Capture the cell that displays the provided text and extract its (X, Y) central coordinate. 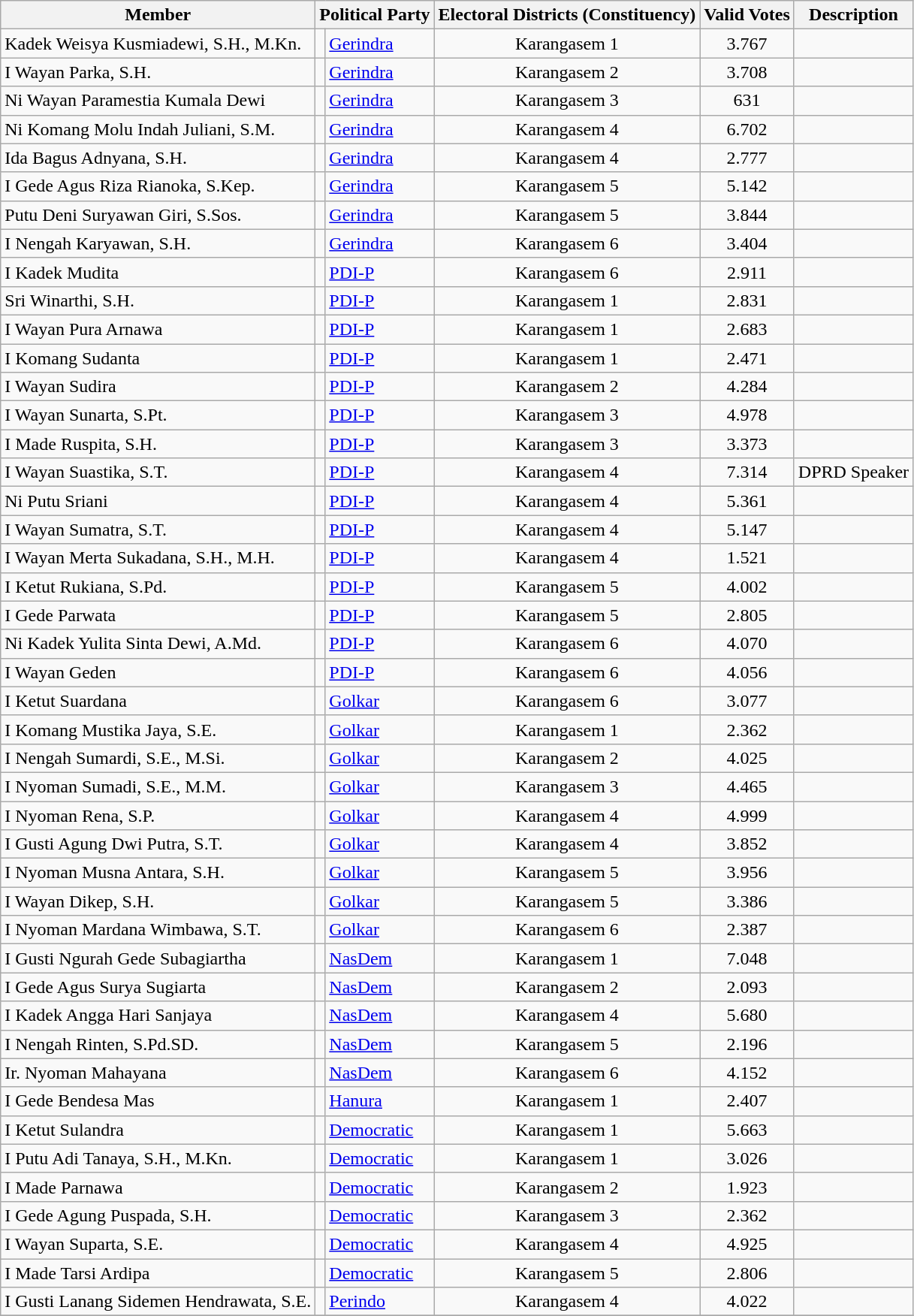
I Putu Adi Tanaya, S.H., M.Kn. (158, 1158)
2.407 (747, 1101)
3.844 (747, 215)
I Gede Agus Surya Sugiarta (158, 987)
I Gusti Ngurah Gede Subagiartha (158, 958)
2.196 (747, 1044)
1.521 (747, 558)
Description (853, 15)
Electoral Districts (Constituency) (567, 15)
I Nengah Rinten, S.Pd.SD. (158, 1044)
Ni Komang Molu Indah Juliani, S.M. (158, 129)
5.142 (747, 186)
3.373 (747, 444)
4.925 (747, 1244)
I Made Parnawa (158, 1187)
I Wayan Geden (158, 672)
2.777 (747, 158)
3.077 (747, 701)
I Komang Sudanta (158, 358)
I Wayan Parka, S.H. (158, 72)
Ni Wayan Paramestia Kumala Dewi (158, 101)
Political Party (375, 15)
5.361 (747, 501)
DPRD Speaker (853, 472)
Kadek Weisya Kusmiadewi, S.H., M.Kn. (158, 44)
Valid Votes (747, 15)
I Gede Agus Riza Rianoka, S.Kep. (158, 186)
2.387 (747, 930)
I Made Tarsi Ardipa (158, 1273)
I Gusti Lanang Sidemen Hendrawata, S.E. (158, 1302)
I Nengah Sumardi, S.E., M.Si. (158, 758)
4.056 (747, 672)
7.048 (747, 958)
3.852 (747, 844)
I Kadek Mudita (158, 272)
I Nyoman Mardana Wimbawa, S.T. (158, 930)
6.702 (747, 129)
5.147 (747, 530)
4.465 (747, 786)
7.314 (747, 472)
I Made Ruspita, S.H. (158, 444)
I Gede Agung Puspada, S.H. (158, 1215)
1.923 (747, 1187)
I Wayan Suastika, S.T. (158, 472)
3.708 (747, 72)
I Nengah Karyawan, S.H. (158, 243)
I Ketut Rukiana, S.Pd. (158, 587)
Perindo (380, 1302)
I Nyoman Sumadi, S.E., M.M. (158, 786)
Ni Putu Sriani (158, 501)
I Wayan Merta Sukadana, S.H., M.H. (158, 558)
2.806 (747, 1273)
4.999 (747, 815)
4.978 (747, 415)
Ida Bagus Adnyana, S.H. (158, 158)
3.956 (747, 873)
4.152 (747, 1073)
I Gede Parwata (158, 615)
I Nyoman Musna Antara, S.H. (158, 873)
2.683 (747, 329)
Hanura (380, 1101)
4.025 (747, 758)
I Wayan Sudira (158, 387)
5.663 (747, 1130)
Sri Winarthi, S.H. (158, 300)
631 (747, 101)
I Komang Mustika Jaya, S.E. (158, 729)
3.767 (747, 44)
I Wayan Dikep, S.H. (158, 901)
I Wayan Sunarta, S.Pt. (158, 415)
2.093 (747, 987)
I Ketut Suardana (158, 701)
I Gede Bendesa Mas (158, 1101)
I Wayan Pura Arnawa (158, 329)
I Wayan Suparta, S.E. (158, 1244)
3.026 (747, 1158)
3.404 (747, 243)
4.284 (747, 387)
2.911 (747, 272)
2.831 (747, 300)
I Kadek Angga Hari Sanjaya (158, 1016)
I Ketut Sulandra (158, 1130)
2.471 (747, 358)
4.002 (747, 587)
Member (158, 15)
2.805 (747, 615)
4.070 (747, 644)
5.680 (747, 1016)
Ni Kadek Yulita Sinta Dewi, A.Md. (158, 644)
3.386 (747, 901)
Putu Deni Suryawan Giri, S.Sos. (158, 215)
4.022 (747, 1302)
I Gusti Agung Dwi Putra, S.T. (158, 844)
I Nyoman Rena, S.P. (158, 815)
Ir. Nyoman Mahayana (158, 1073)
I Wayan Sumatra, S.T. (158, 530)
